Search for the cell housing the specified text and yield its (X, Y) center coordinate. 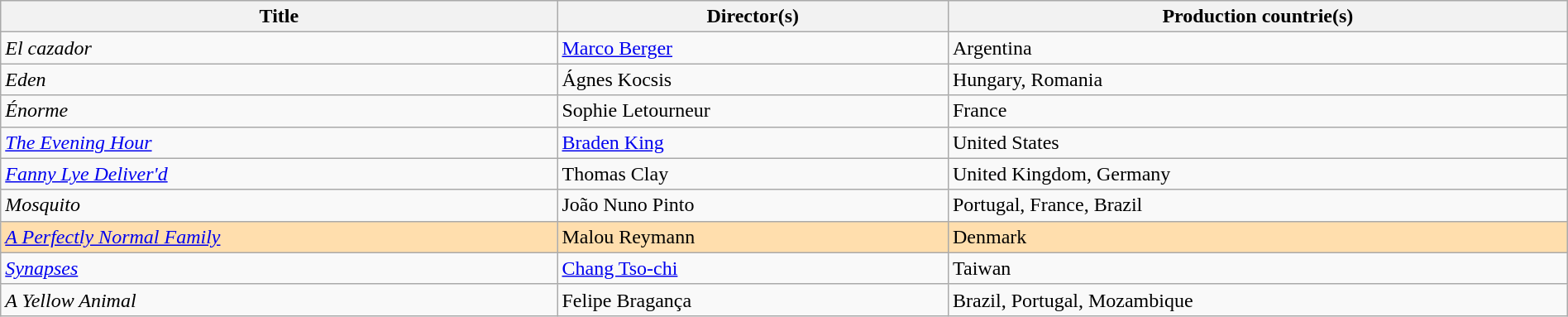
Argentina (1257, 48)
Taiwan (1257, 268)
The Evening Hour (280, 142)
Fanny Lye Deliver'd (280, 174)
Production countrie(s) (1257, 17)
João Nuno Pinto (753, 205)
Malou Reymann (753, 237)
A Perfectly Normal Family (280, 237)
Sophie Letourneur (753, 111)
Eden (280, 79)
United States (1257, 142)
Synapses (280, 268)
Denmark (1257, 237)
Marco Berger (753, 48)
Title (280, 17)
Felipe Bragança (753, 300)
France (1257, 111)
A Yellow Animal (280, 300)
Braden King (753, 142)
Énorme (280, 111)
El cazador (280, 48)
Mosquito (280, 205)
Thomas Clay (753, 174)
Chang Tso-chi (753, 268)
Brazil, Portugal, Mozambique (1257, 300)
Director(s) (753, 17)
Ágnes Kocsis (753, 79)
United Kingdom, Germany (1257, 174)
Portugal, France, Brazil (1257, 205)
Hungary, Romania (1257, 79)
